Locate the cell with the specified text and output its (x, y) center coordinate. 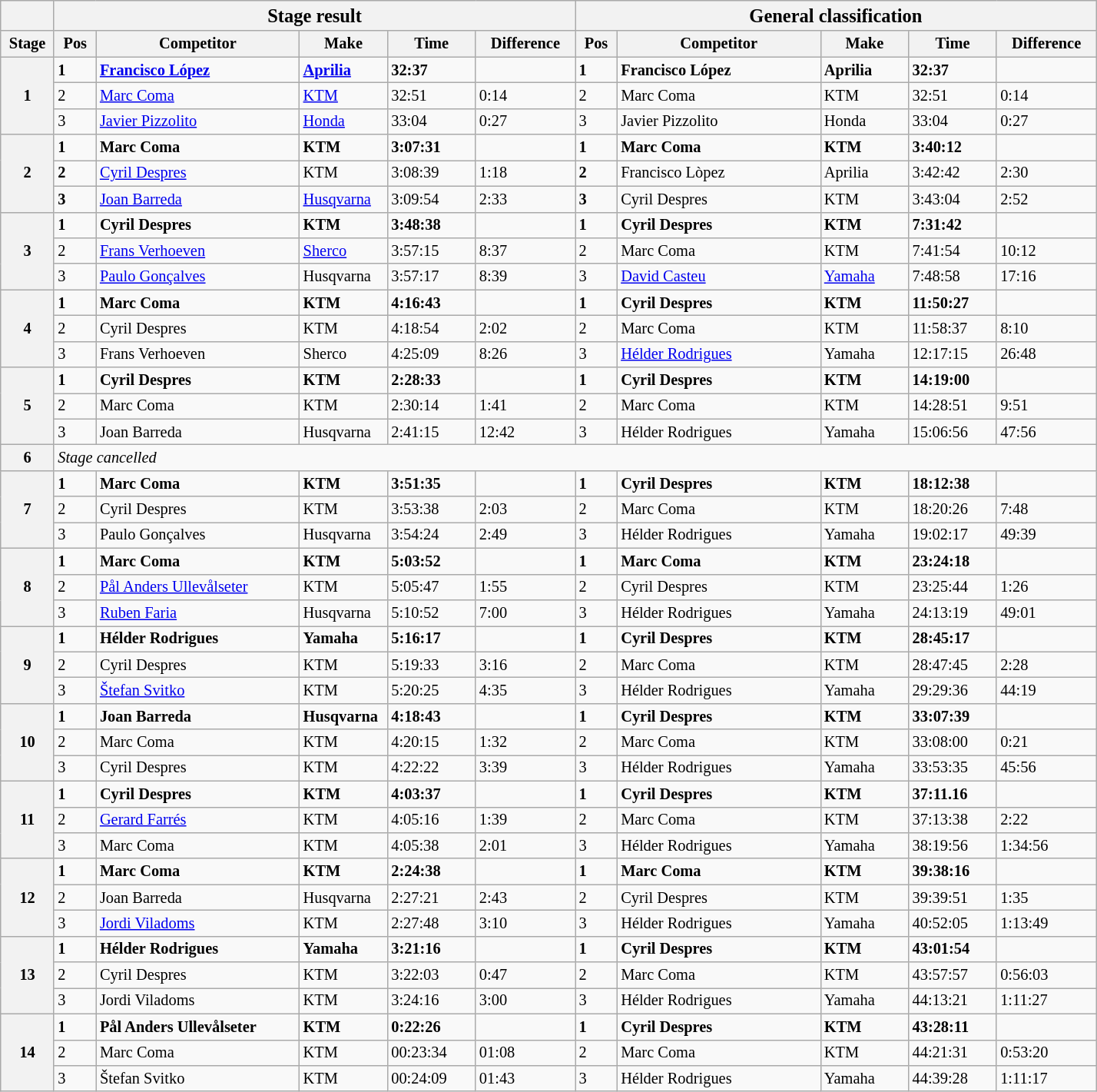
37:13:38 (953, 820)
2:28 (1046, 665)
24:13:19 (953, 612)
49:01 (1046, 612)
1:18 (525, 173)
12:42 (525, 432)
10:12 (1046, 251)
2:27:48 (432, 923)
2:27:21 (432, 898)
4:18:43 (432, 716)
43:57:57 (953, 975)
Stage result (314, 15)
Francisco Lòpez (719, 173)
5:03:52 (432, 561)
2:30 (1046, 173)
33:08:00 (953, 742)
3:48:38 (432, 225)
Stage cancelled (575, 457)
23:25:44 (953, 587)
3:57:17 (432, 277)
2:03 (525, 509)
3:08:39 (432, 173)
3:42:42 (953, 173)
28:45:17 (953, 639)
2:30:14 (432, 406)
2:41:15 (432, 432)
1:34:56 (1046, 845)
5:16:17 (432, 639)
3:54:24 (432, 535)
14 (28, 1053)
18:20:26 (953, 509)
44:19 (1046, 690)
7:31:42 (953, 225)
3:10 (525, 923)
5:19:33 (432, 665)
7:41:54 (953, 251)
3:22:03 (432, 975)
26:48 (1046, 354)
13 (28, 974)
12:17:15 (953, 354)
44:13:21 (953, 1001)
33:53:35 (953, 768)
11 (28, 819)
45:56 (1046, 768)
4:22:22 (432, 768)
39:38:16 (953, 871)
David Casteu (719, 277)
1:32 (525, 742)
5:05:47 (432, 587)
00:23:34 (432, 1053)
9:51 (1046, 406)
28:47:45 (953, 665)
4:16:43 (432, 303)
15:06:56 (953, 432)
1:35 (1046, 898)
Ruben Faria (198, 612)
38:19:56 (953, 845)
49:39 (1046, 535)
4:03:37 (432, 794)
19:02:17 (953, 535)
2:43 (525, 898)
5:20:25 (432, 690)
1:41 (525, 406)
8 (28, 587)
00:24:09 (432, 1078)
4:18:54 (432, 328)
7 (28, 509)
3:51:35 (432, 483)
0:21 (1046, 742)
3:07:31 (432, 148)
6 (28, 457)
12 (28, 898)
1:39 (525, 820)
39:39:51 (953, 898)
3:09:54 (432, 199)
3:40:12 (953, 148)
2:22 (1046, 820)
47:56 (1046, 432)
43:28:11 (953, 1027)
3:43:04 (953, 199)
2:33 (525, 199)
37:11.16 (953, 794)
01:08 (525, 1053)
1:11:27 (1046, 1001)
29:29:36 (953, 690)
14:28:51 (953, 406)
2:02 (525, 328)
2:01 (525, 845)
10 (28, 742)
2:24:38 (432, 871)
0:22:26 (432, 1027)
8:37 (525, 251)
3:21:16 (432, 949)
2:49 (525, 535)
3:39 (525, 768)
0:47 (525, 975)
4 (28, 329)
8:10 (1046, 328)
11:50:27 (953, 303)
33:07:39 (953, 716)
11:58:37 (953, 328)
14:19:00 (953, 380)
4:35 (525, 690)
1:13:49 (1046, 923)
7:48 (1046, 509)
5 (28, 406)
3:53:38 (432, 509)
0:56:03 (1046, 975)
1:11:17 (1046, 1078)
4:05:16 (432, 820)
7:48:58 (953, 277)
43:01:54 (953, 949)
18:12:38 (953, 483)
40:52:05 (953, 923)
0:53:20 (1046, 1053)
7:00 (525, 612)
8:26 (525, 354)
9 (28, 664)
1:55 (525, 587)
4:25:09 (432, 354)
3:00 (525, 1001)
4:20:15 (432, 742)
23:24:18 (953, 561)
2:28:33 (432, 380)
44:39:28 (953, 1078)
17:16 (1046, 277)
3:24:16 (432, 1001)
3:57:15 (432, 251)
General classification (836, 15)
5:10:52 (432, 612)
4:05:38 (432, 845)
44:21:31 (953, 1053)
2:52 (1046, 199)
8:39 (525, 277)
Gerard Farrés (198, 820)
3:16 (525, 665)
1:26 (1046, 587)
Stage (28, 44)
01:43 (525, 1078)
